Extract the (x, y) coordinate from the center of the cell holding the provided text.  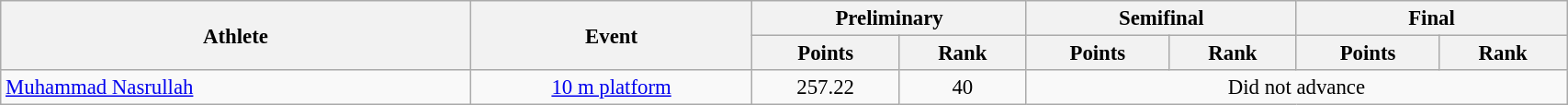
40 (963, 87)
10 m platform (612, 87)
Semifinal (1161, 18)
Athlete (235, 35)
Muhammad Nasrullah (235, 87)
Event (612, 35)
Preliminary (889, 18)
Did not advance (1296, 87)
257.22 (825, 87)
Final (1431, 18)
